Identify which cell holds the provided text, then report its (X, Y) central coordinate. 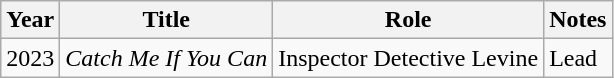
2023 (30, 58)
Role (408, 20)
Lead (578, 58)
Title (166, 20)
Year (30, 20)
Inspector Detective Levine (408, 58)
Catch Me If You Can (166, 58)
Notes (578, 20)
